Capture the cell that displays the provided text and extract its [X, Y] central coordinate. 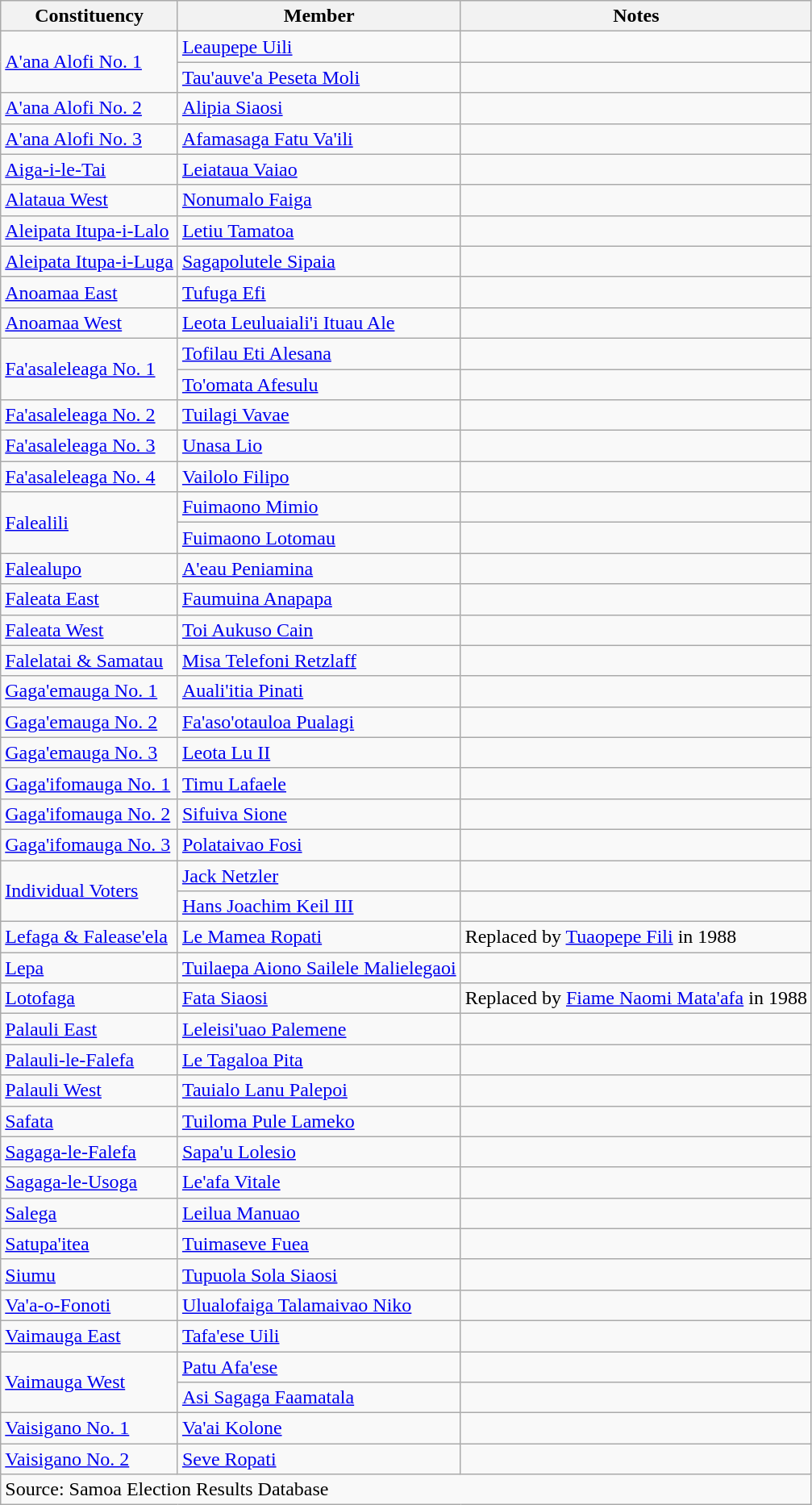
Aleipata Itupa-i-Lalo [90, 231]
Salega [90, 1213]
Siumu [90, 1274]
A'ana Alofi No. 2 [90, 108]
Lepa [90, 968]
Leleisi'uao Palemene [319, 1029]
A'ana Alofi No. 1 [90, 62]
Leilua Manuao [319, 1213]
Leota Leuluaiali'i Ituau Ale [319, 323]
Le Tagaloa Pita [319, 1060]
Tufuga Efi [319, 292]
Gaga'ifomauga No. 2 [90, 814]
Le Mamea Ropati [319, 937]
A'ana Alofi No. 3 [90, 139]
Tuimaseve Fuea [319, 1244]
Palauli East [90, 1029]
Falelatai & Samatau [90, 661]
Gaga'emauga No. 2 [90, 722]
Polataivao Fosi [319, 844]
Aleipata Itupa-i-Luga [90, 261]
Replaced by Tuaopepe Fili in 1988 [635, 937]
Gaga'ifomauga No. 1 [90, 783]
Tafa'ese Uili [319, 1336]
Falealupo [90, 569]
Afamasaga Fatu Va'ili [319, 139]
Asi Sagaga Faamatala [319, 1398]
Nonumalo Faiga [319, 200]
Seve Ropati [319, 1459]
Palauli-le-Falefa [90, 1060]
Sifuiva Sione [319, 814]
Lefaga & Falease'ela [90, 937]
Satupa'itea [90, 1244]
Unasa Lio [319, 446]
Leiataua Vaiao [319, 169]
Leota Lu II [319, 752]
Fuimaono Lotomau [319, 538]
Tuilaepa Aiono Sailele Malielegaoi [319, 968]
Le'afa Vitale [319, 1182]
Falealili [90, 523]
Vaisigano No. 1 [90, 1428]
Fa'asaleleaga No. 1 [90, 369]
Tuiloma Pule Lameko [319, 1121]
Sagaga-le-Falefa [90, 1152]
Misa Telefoni Retzlaff [319, 661]
Va'a-o-Fonoti [90, 1305]
Vaimauga East [90, 1336]
Palauli West [90, 1090]
Alataua West [90, 200]
Fuimaono Mimio [319, 507]
To'omata Afesulu [319, 385]
Anoamaa East [90, 292]
Sagaga-le-Usoga [90, 1182]
Gaga'emauga No. 1 [90, 691]
Sapa'u Lolesio [319, 1152]
Letiu Tamatoa [319, 231]
Tau'auve'a Peseta Moli [319, 77]
Aiga-i-le-Tai [90, 169]
Timu Lafaele [319, 783]
Safata [90, 1121]
Fa'asaleleaga No. 3 [90, 446]
Lotofaga [90, 998]
Constituency [90, 16]
Va'ai Kolone [319, 1428]
Faleata West [90, 630]
Fa'asaleleaga No. 4 [90, 477]
Faleata East [90, 599]
Notes [635, 16]
Replaced by Fiame Naomi Mata'afa in 1988 [635, 998]
Faumuina Anapapa [319, 599]
Tuilagi Vavae [319, 415]
Toi Aukuso Cain [319, 630]
Vaisigano No. 2 [90, 1459]
Leaupepe Uili [319, 47]
Sagapolutele Sipaia [319, 261]
A'eau Peniamina [319, 569]
Tauialo Lanu Palepoi [319, 1090]
Fa'asaleleaga No. 2 [90, 415]
Alipia Siaosi [319, 108]
Member [319, 16]
Jack Netzler [319, 875]
Fa'aso'otauloa Pualagi [319, 722]
Fata Siaosi [319, 998]
Tupuola Sola Siaosi [319, 1274]
Vailolo Filipo [319, 477]
Vaimauga West [90, 1382]
Individual Voters [90, 890]
Hans Joachim Keil III [319, 907]
Gaga'ifomauga No. 3 [90, 844]
Gaga'emauga No. 3 [90, 752]
Tofilau Eti Alesana [319, 353]
Auali'itia Pinati [319, 691]
Anoamaa West [90, 323]
Patu Afa'ese [319, 1367]
Source: Samoa Election Results Database [406, 1490]
Ulualofaiga Talamaivao Niko [319, 1305]
